Output the [x, y] coordinate of the center of the cell containing the given text.  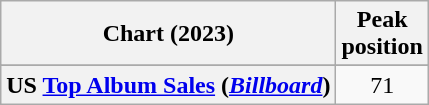
Peakposition [382, 34]
Chart (2023) [168, 34]
71 [382, 85]
US Top Album Sales (Billboard) [168, 85]
